For the text-containing cell, return its midpoint in [x, y] coordinate format. 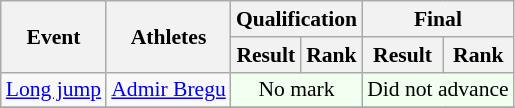
Qualification [296, 19]
Admir Bregu [168, 90]
Athletes [168, 36]
No mark [296, 90]
Event [54, 36]
Did not advance [438, 90]
Final [438, 19]
Long jump [54, 90]
